Locate the cell with the specified text and output its [x, y] center coordinate. 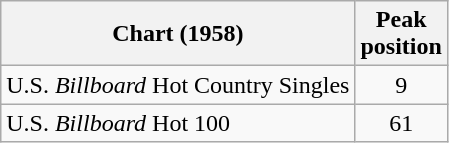
U.S. Billboard Hot Country Singles [178, 85]
9 [401, 85]
U.S. Billboard Hot 100 [178, 123]
Chart (1958) [178, 34]
61 [401, 123]
Peakposition [401, 34]
